Return (X, Y) of the center of cell containing provided text 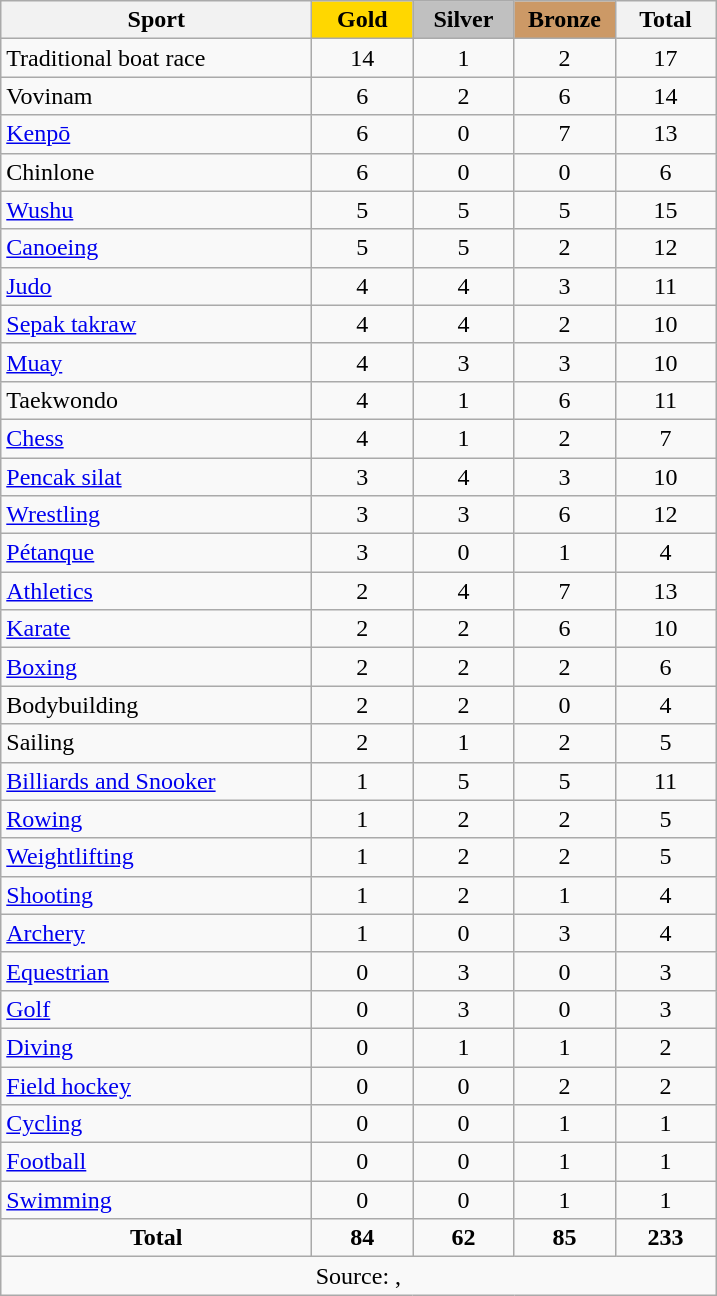
Archery (156, 933)
Cycling (156, 1124)
Chess (156, 438)
62 (464, 1238)
Silver (464, 20)
Pencak silat (156, 477)
Traditional boat race (156, 58)
Taekwondo (156, 400)
85 (564, 1238)
84 (362, 1238)
Wrestling (156, 515)
Vovinam (156, 96)
Diving (156, 1047)
Equestrian (156, 971)
Swimming (156, 1200)
Athletics (156, 591)
Weightlifting (156, 857)
Gold (362, 20)
Bodybuilding (156, 705)
Bronze (564, 20)
Source: , (358, 1276)
Kenpō (156, 134)
15 (666, 210)
Chinlone (156, 172)
Karate (156, 629)
233 (666, 1238)
Billiards and Snooker (156, 781)
Wushu (156, 210)
Sport (156, 20)
Field hockey (156, 1085)
17 (666, 58)
Judo (156, 286)
Pétanque (156, 553)
Shooting (156, 895)
Canoeing (156, 248)
Sepak takraw (156, 324)
Muay (156, 362)
Sailing (156, 743)
Rowing (156, 819)
Golf (156, 1009)
Football (156, 1162)
Boxing (156, 667)
